Output the (X, Y) coordinate of the center of the cell containing the given text.  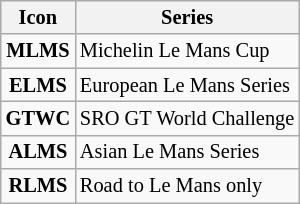
ALMS (38, 152)
Asian Le Mans Series (187, 152)
Michelin Le Mans Cup (187, 51)
European Le Mans Series (187, 85)
RLMS (38, 186)
ELMS (38, 85)
GTWC (38, 118)
MLMS (38, 51)
Series (187, 17)
SRO GT World Challenge (187, 118)
Icon (38, 17)
Road to Le Mans only (187, 186)
